Locate the cell with the specified text and output its [x, y] center coordinate. 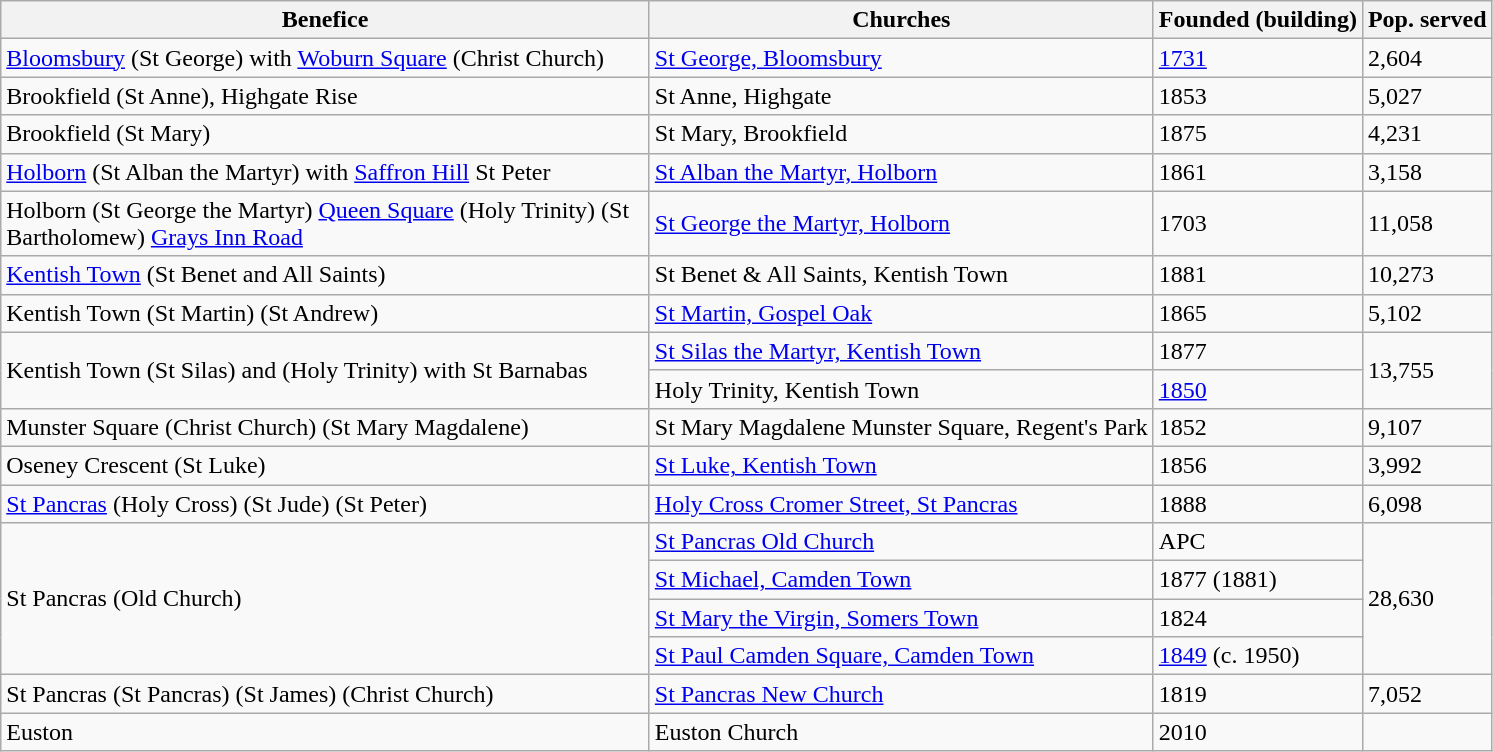
1877 (1881) [1258, 580]
St Michael, Camden Town [901, 580]
Kentish Town (St Martin) (St Andrew) [326, 313]
Kentish Town (St Silas) and (Holy Trinity) with St Barnabas [326, 370]
1819 [1258, 694]
St Paul Camden Square, Camden Town [901, 656]
Bloomsbury (St George) with Woburn Square (Christ Church) [326, 58]
Munster Square (Christ Church) (St Mary Magdalene) [326, 427]
13,755 [1427, 370]
Churches [901, 20]
St Pancras Old Church [901, 542]
St Mary the Virgin, Somers Town [901, 618]
St Pancras (St Pancras) (St James) (Christ Church) [326, 694]
9,107 [1427, 427]
1852 [1258, 427]
St Martin, Gospel Oak [901, 313]
St Luke, Kentish Town [901, 465]
11,058 [1427, 224]
1881 [1258, 275]
Holborn (St George the Martyr) Queen Square (Holy Trinity) (St Bartholomew) Grays Inn Road [326, 224]
St George, Bloomsbury [901, 58]
Brookfield (St Anne), Highgate Rise [326, 96]
1861 [1258, 172]
2,604 [1427, 58]
1731 [1258, 58]
Kentish Town (St Benet and All Saints) [326, 275]
St Mary, Brookfield [901, 134]
St Anne, Highgate [901, 96]
Founded (building) [1258, 20]
1888 [1258, 503]
5,027 [1427, 96]
Holy Trinity, Kentish Town [901, 389]
4,231 [1427, 134]
5,102 [1427, 313]
St Alban the Martyr, Holborn [901, 172]
1853 [1258, 96]
1877 [1258, 351]
Oseney Crescent (St Luke) [326, 465]
1865 [1258, 313]
1849 (c. 1950) [1258, 656]
Holborn (St Alban the Martyr) with Saffron Hill St Peter [326, 172]
Pop. served [1427, 20]
St Silas the Martyr, Kentish Town [901, 351]
28,630 [1427, 599]
St Benet & All Saints, Kentish Town [901, 275]
St Pancras (Old Church) [326, 599]
Euston [326, 732]
1875 [1258, 134]
3,992 [1427, 465]
1856 [1258, 465]
7,052 [1427, 694]
10,273 [1427, 275]
1824 [1258, 618]
St Mary Magdalene Munster Square, Regent's Park [901, 427]
3,158 [1427, 172]
2010 [1258, 732]
Euston Church [901, 732]
Holy Cross Cromer Street, St Pancras [901, 503]
APC [1258, 542]
Brookfield (St Mary) [326, 134]
1850 [1258, 389]
St George the Martyr, Holborn [901, 224]
Benefice [326, 20]
St Pancras New Church [901, 694]
St Pancras (Holy Cross) (St Jude) (St Peter) [326, 503]
1703 [1258, 224]
6,098 [1427, 503]
